Pinpoint the cell where the given text exists, returning its [x, y] midpoint coordinate. 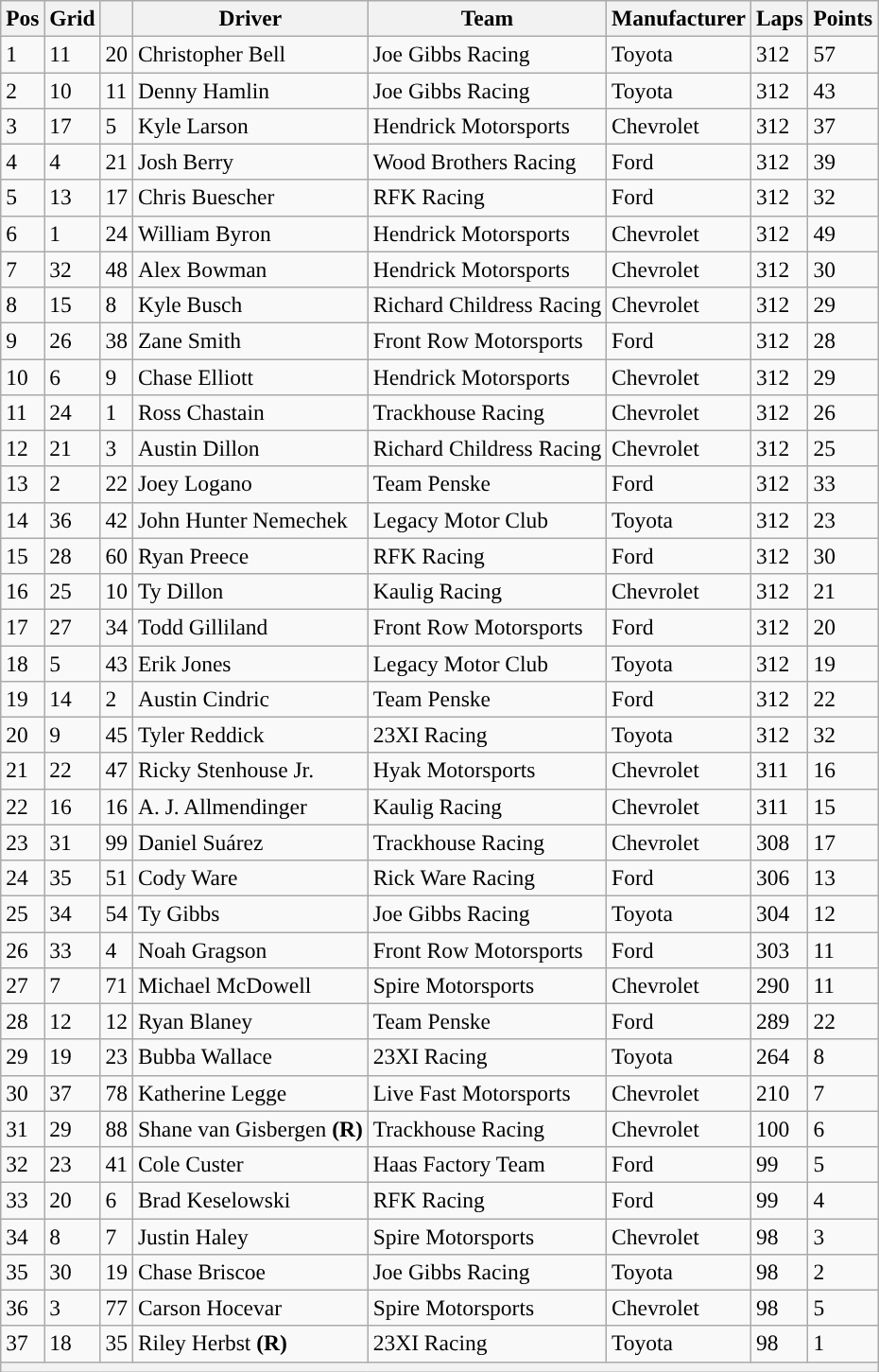
Christopher Bell [250, 54]
Ryan Blaney [250, 1021]
48 [116, 269]
49 [843, 234]
Denny Hamlin [250, 90]
Team [487, 18]
Carson Hocevar [250, 1308]
Bubba Wallace [250, 1057]
77 [116, 1308]
Austin Dillon [250, 448]
Noah Gragson [250, 949]
A. J. Allmendinger [250, 807]
Cody Ware [250, 877]
Ross Chastain [250, 412]
45 [116, 735]
308 [779, 842]
Todd Gilliland [250, 627]
47 [116, 771]
51 [116, 877]
60 [116, 556]
Driver [250, 18]
Live Fast Motorsports [487, 1093]
Austin Cindric [250, 699]
Michael McDowell [250, 985]
88 [116, 1129]
Ricky Stenhouse Jr. [250, 771]
Points [843, 18]
Tyler Reddick [250, 735]
Haas Factory Team [487, 1164]
Josh Berry [250, 162]
Cole Custer [250, 1164]
304 [779, 913]
Zane Smith [250, 340]
Chase Elliott [250, 376]
Ty Dillon [250, 591]
Daniel Suárez [250, 842]
41 [116, 1164]
Hyak Motorsports [487, 771]
Manufacturer [679, 18]
100 [779, 1129]
290 [779, 985]
John Hunter Nemechek [250, 520]
Pos [23, 18]
Kyle Busch [250, 304]
Shane van Gisbergen (R) [250, 1129]
57 [843, 54]
264 [779, 1057]
78 [116, 1093]
Ryan Preece [250, 556]
Chris Buescher [250, 198]
42 [116, 520]
Wood Brothers Racing [487, 162]
71 [116, 985]
Chase Briscoe [250, 1272]
Grid [72, 18]
306 [779, 877]
Kyle Larson [250, 126]
Erik Jones [250, 663]
54 [116, 913]
Alex Bowman [250, 269]
Katherine Legge [250, 1093]
Laps [779, 18]
Ty Gibbs [250, 913]
Brad Keselowski [250, 1200]
289 [779, 1021]
Rick Ware Racing [487, 877]
Justin Haley [250, 1236]
William Byron [250, 234]
210 [779, 1093]
303 [779, 949]
Joey Logano [250, 484]
39 [843, 162]
38 [116, 340]
Riley Herbst (R) [250, 1344]
